Determine the (X, Y) coordinate at the center of the cell enclosing the given text.  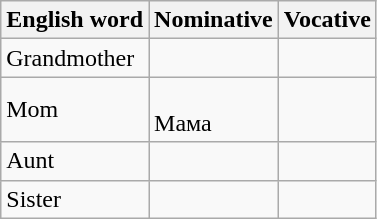
Aunt (75, 161)
Nominative (214, 20)
Grandmother (75, 58)
Mom (75, 110)
Vocative (327, 20)
Sister (75, 199)
Мама (214, 110)
English word (75, 20)
